Return [x, y] of the center of cell containing provided text 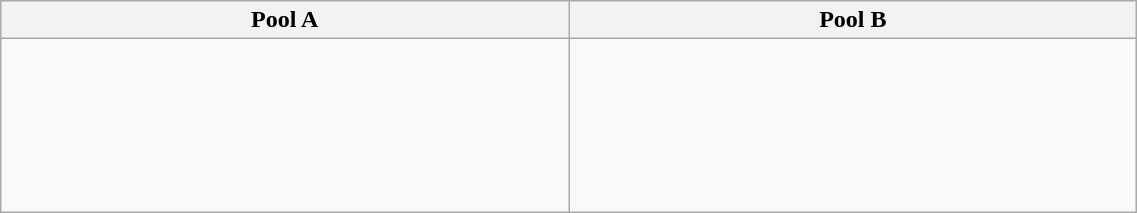
Pool B [853, 20]
Pool A [285, 20]
